Identify which cell holds the provided text, then report its (X, Y) central coordinate. 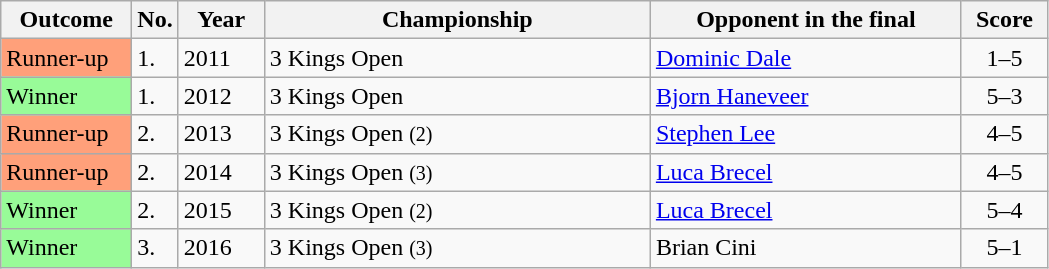
Brian Cini (806, 248)
2012 (221, 96)
1–5 (1004, 58)
5–4 (1004, 210)
Score (1004, 20)
Opponent in the final (806, 20)
2015 (221, 210)
Year (221, 20)
2014 (221, 172)
3. (155, 248)
2011 (221, 58)
2013 (221, 134)
5–3 (1004, 96)
5–1 (1004, 248)
Outcome (66, 20)
Stephen Lee (806, 134)
Championship (457, 20)
Dominic Dale (806, 58)
No. (155, 20)
2016 (221, 248)
Bjorn Haneveer (806, 96)
